Detect which cell encompasses the target text, then output its [X, Y] center coordinate. 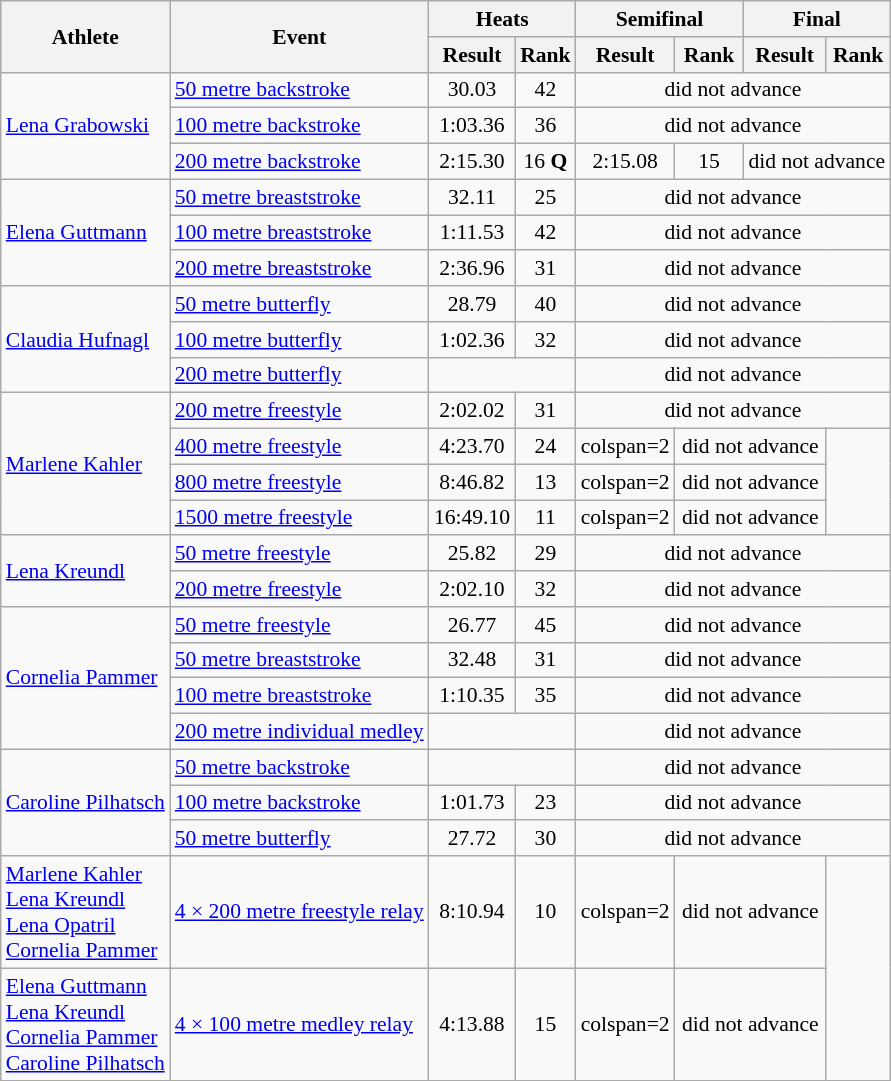
4 × 200 metre freestyle relay [300, 912]
45 [546, 625]
Final [816, 19]
200 metre breaststroke [300, 269]
24 [546, 447]
30 [546, 839]
28.79 [472, 304]
Elena GuttmannLena KreundlCornelia PammerCaroline Pilhatsch [86, 1024]
29 [546, 554]
11 [546, 518]
800 metre freestyle [300, 482]
Semifinal [660, 19]
30.03 [472, 90]
Athlete [86, 36]
23 [546, 803]
25 [546, 197]
1500 metre freestyle [300, 518]
Marlene Kahler [86, 464]
40 [546, 304]
Caroline Pilhatsch [86, 802]
1:03.36 [472, 126]
13 [546, 482]
2:15.30 [472, 162]
200 metre individual medley [300, 732]
25.82 [472, 554]
26.77 [472, 625]
2:15.08 [626, 162]
8:46.82 [472, 482]
Elena Guttmann [86, 232]
200 metre butterfly [300, 375]
32.11 [472, 197]
8:10.94 [472, 912]
27.72 [472, 839]
Event [300, 36]
32.48 [472, 660]
2:36.96 [472, 269]
Cornelia Pammer [86, 678]
Lena Kreundl [86, 572]
100 metre butterfly [300, 340]
16 Q [546, 162]
Claudia Hufnagl [86, 340]
Marlene KahlerLena KreundlLena OpatrilCornelia Pammer [86, 912]
Heats [502, 19]
4 × 100 metre medley relay [300, 1024]
200 metre backstroke [300, 162]
35 [546, 696]
1:02.36 [472, 340]
10 [546, 912]
4:23.70 [472, 447]
1:11.53 [472, 233]
36 [546, 126]
2:02.10 [472, 589]
1:10.35 [472, 696]
Lena Grabowski [86, 126]
4:13.88 [472, 1024]
1:01.73 [472, 803]
2:02.02 [472, 411]
16:49.10 [472, 518]
400 metre freestyle [300, 447]
